Return (x, y) of the center of cell containing provided text 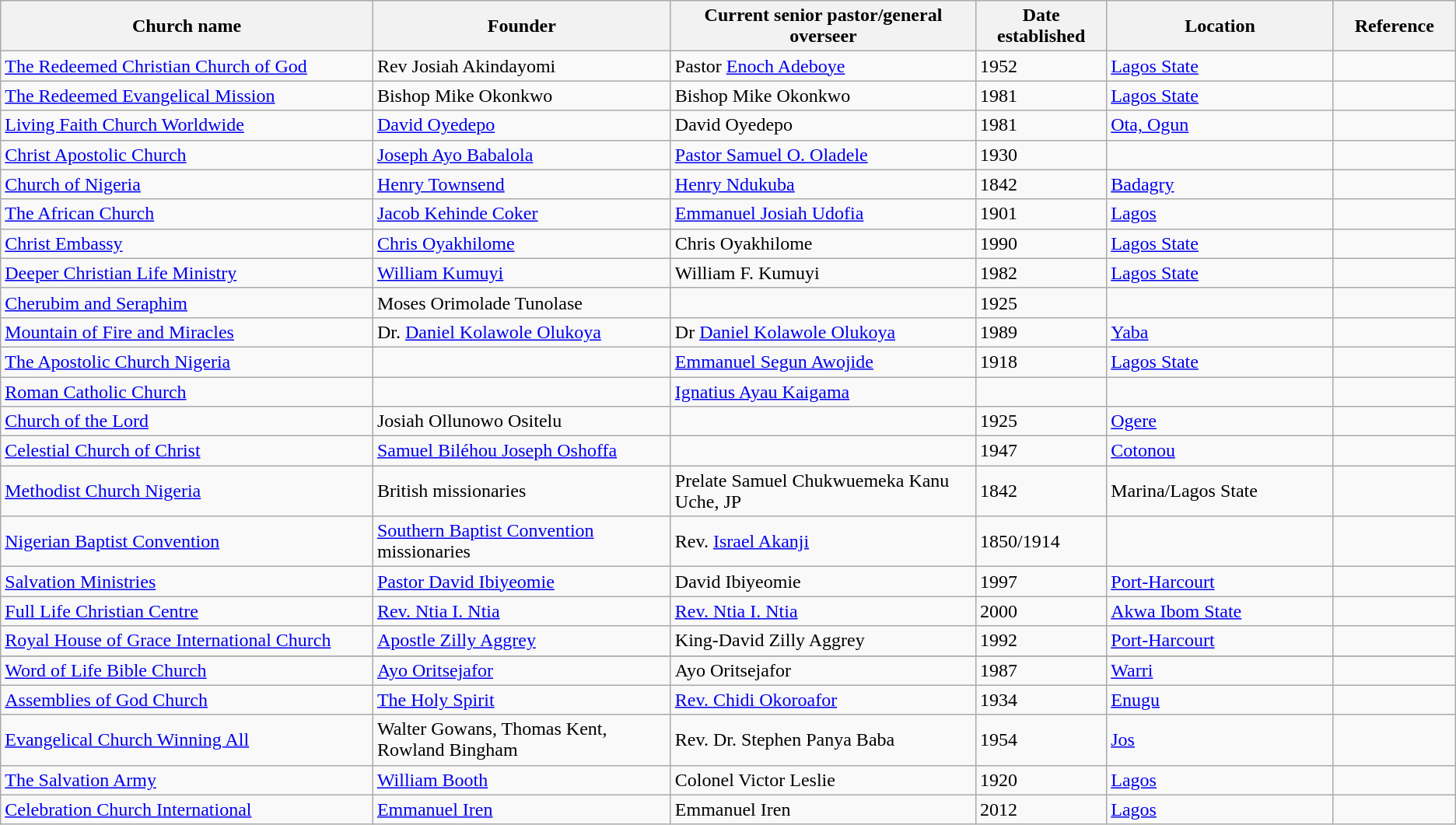
Church of the Lord (187, 421)
Henry Ndukuba (823, 184)
Roman Catholic Church (187, 391)
The Redeemed Evangelical Mission (187, 96)
Living Faith Church Worldwide (187, 125)
Prelate Samuel Chukwuemeka Kanu Uche, JP (823, 491)
1954 (1041, 740)
Celestial Church of Christ (187, 451)
The Apostolic Church Nigeria (187, 362)
Ignatius Ayau Kaigama (823, 391)
1990 (1041, 243)
Church name (187, 26)
Warri (1220, 670)
Deeper Christian Life Ministry (187, 273)
Reference (1394, 26)
William Kumuyi (521, 273)
Pastor Enoch Adeboye (823, 66)
Rev Josiah Akindayomi (521, 66)
Cherubim and Seraphim (187, 302)
2012 (1041, 809)
Cotonou (1220, 451)
Marina/Lagos State (1220, 491)
Salvation Ministries (187, 582)
The Redeemed Christian Church of God (187, 66)
William Booth (521, 780)
Southern Baptist Convention missionaries (521, 541)
Rev. Israel Akanji (823, 541)
William F. Kumuyi (823, 273)
Walter Gowans, Thomas Kent, Rowland Bingham (521, 740)
The African Church (187, 214)
1930 (1041, 155)
2000 (1041, 611)
Christ Embassy (187, 243)
Date established (1041, 26)
Assemblies of God Church (187, 700)
Mountain of Fire and Miracles (187, 332)
1997 (1041, 582)
Full Life Christian Centre (187, 611)
Current senior pastor/general overseer (823, 26)
Location (1220, 26)
The Salvation Army (187, 780)
Henry Townsend (521, 184)
Josiah Ollunowo Ositelu (521, 421)
Christ Apostolic Church (187, 155)
British missionaries (521, 491)
Apostle Zilly Aggrey (521, 641)
King-David Zilly Aggrey (823, 641)
Jos (1220, 740)
1901 (1041, 214)
David Ibiyeomie (823, 582)
Moses Orimolade Tunolase (521, 302)
Akwa Ibom State (1220, 611)
Royal House of Grace International Church (187, 641)
Jacob Kehinde Coker (521, 214)
Badagry (1220, 184)
Church of Nigeria (187, 184)
Colonel Victor Leslie (823, 780)
Nigerian Baptist Convention (187, 541)
Methodist Church Nigeria (187, 491)
Enugu (1220, 700)
1992 (1041, 641)
Joseph Ayo Babalola (521, 155)
Ota, Ogun (1220, 125)
1850/1914 (1041, 541)
Rev. Chidi Okoroafor (823, 700)
Emmanuel Josiah Udofia (823, 214)
Samuel Biléhou Joseph Oshoffa (521, 451)
Word of Life Bible Church (187, 670)
1987 (1041, 670)
1947 (1041, 451)
1934 (1041, 700)
Evangelical Church Winning All (187, 740)
The Holy Spirit (521, 700)
Founder (521, 26)
1989 (1041, 332)
Emmanuel Segun Awojide (823, 362)
1920 (1041, 780)
Celebration Church International (187, 809)
Dr. Daniel Kolawole Olukoya (521, 332)
1982 (1041, 273)
Ogere (1220, 421)
Rev. Dr. Stephen Panya Baba (823, 740)
Dr Daniel Kolawole Olukoya (823, 332)
Pastor David Ibiyeomie (521, 582)
1918 (1041, 362)
Yaba (1220, 332)
1952 (1041, 66)
Pastor Samuel O. Oladele (823, 155)
